Output the (x, y) coordinate of the center of the cell containing the given text.  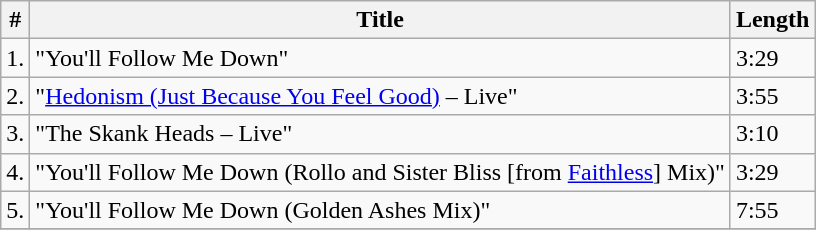
"The Skank Heads – Live" (380, 134)
"You'll Follow Me Down (Rollo and Sister Bliss [from Faithless] Mix)" (380, 172)
3:10 (772, 134)
Length (772, 20)
# (16, 20)
1. (16, 58)
3:55 (772, 96)
4. (16, 172)
5. (16, 210)
7:55 (772, 210)
"You'll Follow Me Down (Golden Ashes Mix)" (380, 210)
"You'll Follow Me Down" (380, 58)
2. (16, 96)
Title (380, 20)
"Hedonism (Just Because You Feel Good) – Live" (380, 96)
3. (16, 134)
